Search for the cell housing the specified text and yield its (x, y) center coordinate. 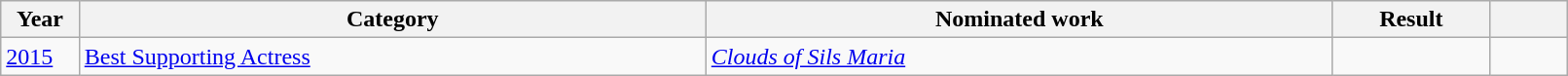
Category (392, 19)
Year (40, 19)
2015 (40, 57)
Nominated work (1019, 19)
Clouds of Sils Maria (1019, 57)
Result (1411, 19)
Best Supporting Actress (392, 57)
